Extract the (x, y) coordinate from the center of the cell holding the provided text.  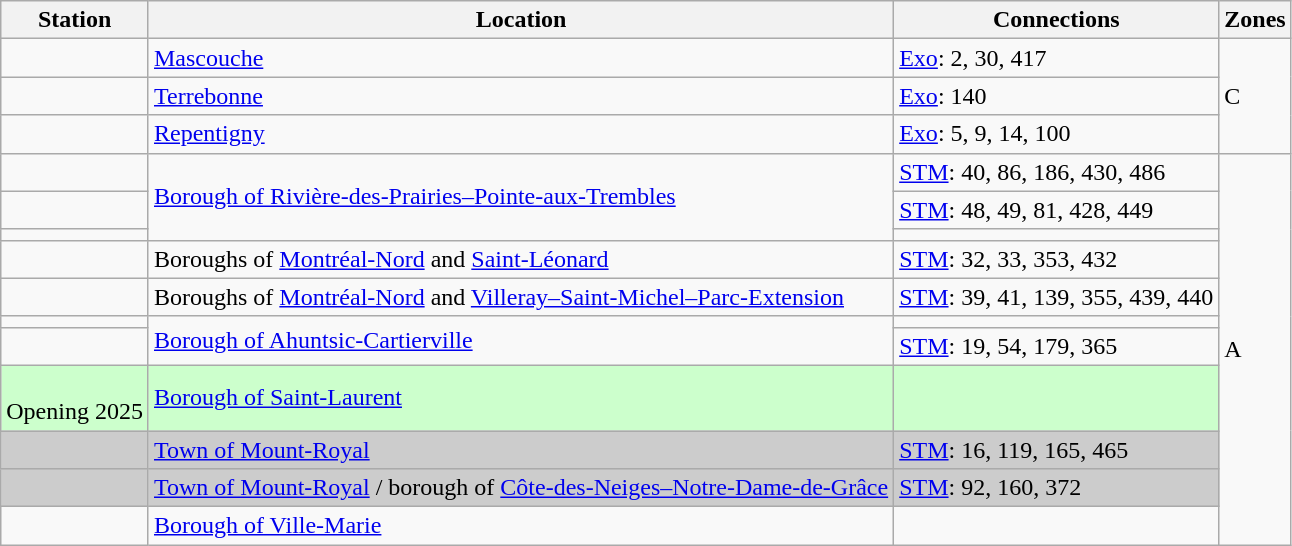
Town of Mount-Royal / borough of Côte-des-Neiges–Notre-Dame-de-Grâce (520, 488)
Exo: 140 (1056, 96)
Location (520, 20)
Boroughs of Montréal-Nord and Saint-Léonard (520, 259)
STM: 32, 33, 353, 432 (1056, 259)
Repentigny (520, 134)
Connections (1056, 20)
STM: 48, 49, 81, 428, 449 (1056, 210)
Exo: 2, 30, 417 (1056, 58)
Mascouche (520, 58)
Terrebonne (520, 96)
Borough of Ville-Marie (520, 526)
STM: 92, 160, 372 (1056, 488)
Borough of Ahuntsic-Cartierville (520, 340)
C (1255, 96)
STM: 16, 119, 165, 465 (1056, 449)
Borough of Saint-Laurent (520, 398)
STM: 39, 41, 139, 355, 439, 440 (1056, 297)
STM: 19, 54, 179, 365 (1056, 346)
Borough of Rivière-des-Prairies–Pointe-aux-Trembles (520, 196)
Town of Mount-Royal (520, 449)
Exo: 5, 9, 14, 100 (1056, 134)
Opening 2025 (75, 398)
STM: 40, 86, 186, 430, 486 (1056, 172)
A (1255, 349)
Station (75, 20)
Boroughs of Montréal-Nord and Villeray–Saint-Michel–Parc-Extension (520, 297)
Zones (1255, 20)
